Locate the cell with the specified text and output its (X, Y) center coordinate. 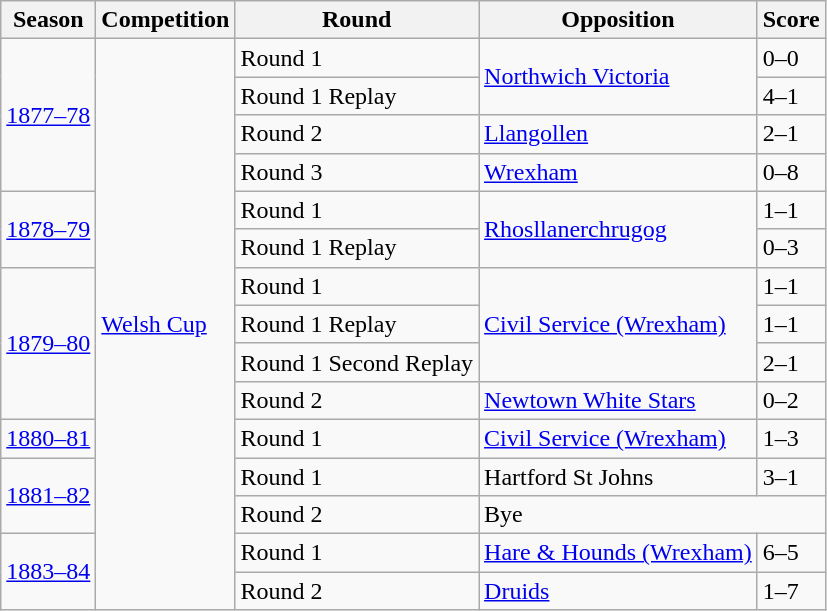
0–8 (791, 172)
Hare & Hounds (Wrexham) (618, 553)
1–7 (791, 591)
Welsh Cup (166, 324)
1879–80 (48, 343)
1877–78 (48, 115)
Llangollen (618, 134)
Opposition (618, 20)
3–1 (791, 477)
1883–84 (48, 572)
1878–79 (48, 229)
Round (357, 20)
Druids (618, 591)
Northwich Victoria (618, 77)
Newtown White Stars (618, 400)
1–3 (791, 438)
1880–81 (48, 438)
Round 1 Second Replay (357, 362)
1881–82 (48, 496)
Season (48, 20)
Rhosllanerchrugog (618, 229)
Hartford St Johns (618, 477)
Wrexham (618, 172)
Bye (652, 515)
Round 3 (357, 172)
6–5 (791, 553)
Competition (166, 20)
4–1 (791, 96)
0–0 (791, 58)
0–2 (791, 400)
0–3 (791, 248)
Score (791, 20)
